For the text-containing cell, return its midpoint in [X, Y] coordinate format. 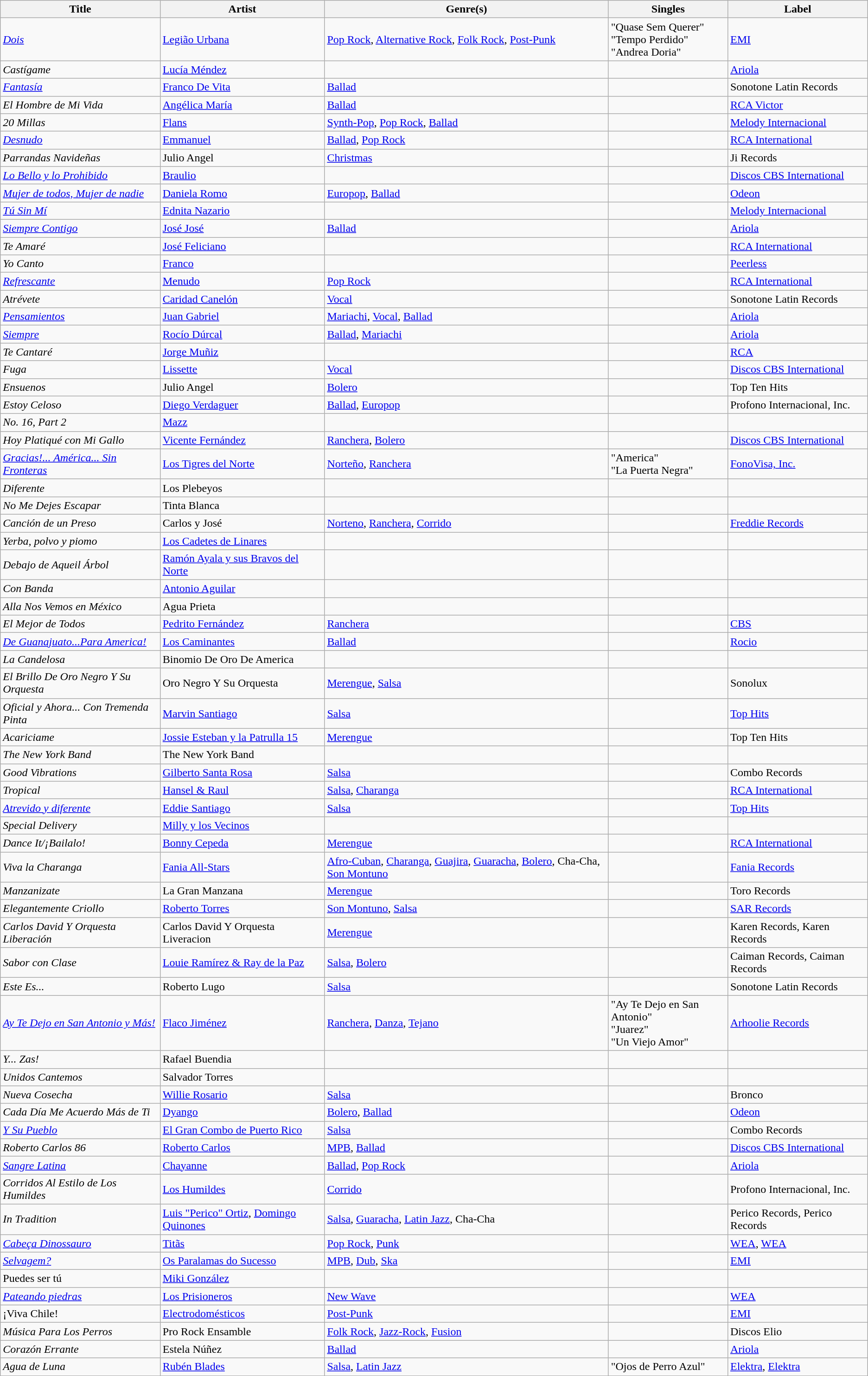
Y... Zas! [80, 1059]
Antonio Aguilar [242, 589]
Con Banda [80, 589]
Siempre [80, 334]
No Me Dejes Escapar [80, 505]
Te Cantaré [80, 352]
Roberto Torres [242, 909]
Diferente [80, 488]
Miki González [242, 1279]
Merengue, Salsa [466, 683]
Refrescante [80, 281]
Pedrito Fernández [242, 624]
Siempre Contigo [80, 228]
Special Delivery [80, 825]
Rafael Buendia [242, 1059]
Salsa, Guaracha, Latin Jazz, Cha-Cha [466, 1219]
Post-Punk [466, 1314]
Caridad Canelón [242, 299]
Cada Día Me Acuerdo Más de Ti [80, 1112]
Genre(s) [466, 9]
Fania All-Stars [242, 867]
Fuga [80, 369]
Este Es... [80, 987]
Desnudo [80, 140]
MPB, Dub, Ska [466, 1261]
El Mejor de Todos [80, 624]
Mazz [242, 422]
Europop, Ballad [466, 193]
Los Caminantes [242, 642]
Franco [242, 264]
Ay Te Dejo en San Antonio y Más! [80, 1023]
Marvin Santiago [242, 713]
Atrevido y diferente [80, 808]
José José [242, 228]
Parrandas Navideñas [80, 158]
Braulio [242, 175]
Debajo de Aqueil Árbol [80, 565]
Los Cadetes de Linares [242, 541]
Fantasía [80, 87]
Sabor con Clase [80, 962]
Estoy Celoso [80, 405]
Bolero [466, 387]
Tropical [80, 790]
Milly y los Vecinos [242, 825]
Lucía Méndez [242, 70]
Viva la Charanga [80, 867]
Agua Prieta [242, 606]
Alla Nos Vemos en México [80, 606]
Selvagem? [80, 1261]
¡Viva Chile! [80, 1314]
Tinta Blanca [242, 505]
Daniela Romo [242, 193]
Louie Ramírez & Ray de la Paz [242, 962]
Caiman Records, Caiman Records [798, 962]
El Hombre de Mi Vida [80, 105]
Bolero, Ballad [466, 1112]
Yo Canto [80, 264]
Arhoolie Records [798, 1023]
"Quase Sem Querer""Tempo Perdido""Andrea Doria" [668, 39]
Ranchera, Danza, Tejano [466, 1023]
Norteno, Ranchera, Corrido [466, 523]
Chayanne [242, 1165]
Rocio [798, 642]
Flans [242, 122]
Elektra, Elektra [798, 1367]
Karen Records, Karen Records [798, 933]
Manzanizate [80, 891]
20 Millas [80, 122]
"Ojos de Perro Azul" [668, 1367]
Carlos David Y Orquesta Liberación [80, 933]
Freddie Records [798, 523]
Nueva Cosecha [80, 1095]
Salvador Torres [242, 1077]
Afro-Cuban, Charanga, Guajira, Guaracha, Bolero, Cha-Cha, Son Montuno [466, 867]
José Feliciano [242, 246]
Artist [242, 9]
Mujer de todos, Mujer de nadie [80, 193]
WEA, WEA [798, 1243]
Corazón Errante [80, 1349]
Eddie Santiago [242, 808]
El Gran Combo de Puerto Rico [242, 1130]
Lo Bello y lo Prohibido [80, 175]
La Candelosa [80, 659]
Binomio De Oro De America [242, 659]
Castígame [80, 70]
Label [798, 9]
Luis "Perico" Ortiz, Domingo Quinones [242, 1219]
Agua de Luna [80, 1367]
Good Vibrations [80, 772]
Elegantemente Criollo [80, 909]
SAR Records [798, 909]
Christmas [466, 158]
New Wave [466, 1296]
Carlos David Y Orquesta Liveracion [242, 933]
Son Montuno, Salsa [466, 909]
Legião Urbana [242, 39]
MPB, Ballad [466, 1147]
RCA [798, 352]
Willie Rosario [242, 1095]
Pop Rock [466, 281]
Corrido [466, 1189]
Pateando piedras [80, 1296]
Gilberto Santa Rosa [242, 772]
Roberto Carlos 86 [80, 1147]
Roberto Carlos [242, 1147]
Atrévete [80, 299]
Bonny Cepeda [242, 843]
Folk Rock, Jazz-Rock, Fusion [466, 1331]
Hansel & Raul [242, 790]
Ranchera [466, 624]
Cabeça Dinossauro [80, 1243]
Ranchera, Bolero [466, 440]
Toro Records [798, 891]
Jossie Esteban y la Patrulla 15 [242, 737]
Ballad, Mariachi [466, 334]
Discos Elio [798, 1331]
Synth-Pop, Pop Rock, Ballad [466, 122]
Jorge Muñiz [242, 352]
Salsa, Charanga [466, 790]
Carlos y José [242, 523]
Rocío Dúrcal [242, 334]
Puedes ser tú [80, 1279]
Los Tigres del Norte [242, 464]
Ednita Nazario [242, 210]
In Tradition [80, 1219]
Oro Negro Y Su Orquesta [242, 683]
Menudo [242, 281]
Roberto Lugo [242, 987]
"Ay Te Dejo en San Antonio""Juarez""Un Viejo Amor" [668, 1023]
Vicente Fernández [242, 440]
Dois [80, 39]
Dyango [242, 1112]
Title [80, 9]
Salsa, Bolero [466, 962]
Y Su Pueblo [80, 1130]
Canción de un Preso [80, 523]
Titãs [242, 1243]
Diego Verdaguer [242, 405]
Sangre Latina [80, 1165]
CBS [798, 624]
De Guanajuato...Para America! [80, 642]
Yerba, polvo y piomo [80, 541]
Sonolux [798, 683]
Os Paralamas do Sucesso [242, 1261]
Mariachi, Vocal, Ballad [466, 317]
Te Amaré [80, 246]
WEA [798, 1296]
Lissette [242, 369]
"America""La Puerta Negra" [668, 464]
Juan Gabriel [242, 317]
Flaco Jiménez [242, 1023]
Ballad, Europop [466, 405]
Pop Rock, Alternative Rock, Folk Rock, Post-Punk [466, 39]
Dance It/¡Bailalo! [80, 843]
Salsa, Latin Jazz [466, 1367]
Oficial y Ahora... Con Tremenda Pinta [80, 713]
Tú Sin Mí [80, 210]
FonoVisa, Inc. [798, 464]
Norteño, Ranchera [466, 464]
Electrodomésticos [242, 1314]
Pop Rock, Punk [466, 1243]
Los Prisioneros [242, 1296]
Ensuenos [80, 387]
El Brillo De Oro Negro Y Su Orquesta [80, 683]
Los Humildes [242, 1189]
Bronco [798, 1095]
La Gran Manzana [242, 891]
Unidos Cantemos [80, 1077]
Angélica María [242, 105]
Fania Records [798, 867]
Perico Records, Perico Records [798, 1219]
Franco De Vita [242, 87]
Peerless [798, 264]
Acariciame [80, 737]
Corridos Al Estilo de Los Humildes [80, 1189]
Pro Rock Ensamble [242, 1331]
Ramón Ayala y sus Bravos del Norte [242, 565]
Rubén Blades [242, 1367]
Emmanuel [242, 140]
Los Plebeyos [242, 488]
Ji Records [798, 158]
Gracias!... América... Sin Fronteras [80, 464]
Singles [668, 9]
Pensamientos [80, 317]
Hoy Platiqué con Mi Gallo [80, 440]
No. 16, Part 2 [80, 422]
Estela Núñez [242, 1349]
RCA Victor [798, 105]
Música Para Los Perros [80, 1331]
